From the cell containing the given text, extract its center point as (x, y) coordinate. 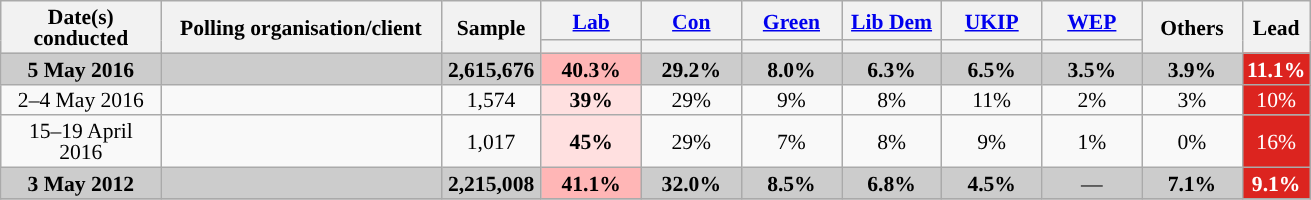
41.1% (591, 184)
7% (791, 142)
7.1% (1192, 184)
32.0% (691, 184)
6.3% (892, 68)
10% (1276, 100)
4.5% (992, 184)
16% (1276, 142)
3.9% (1192, 68)
2–4 May 2016 (81, 100)
Date(s)conducted (81, 27)
40.3% (591, 68)
WEP (1092, 20)
Green (791, 20)
39% (591, 100)
6.8% (892, 184)
0% (1192, 142)
1% (1092, 142)
3.5% (1092, 68)
UKIP (992, 20)
2,215,008 (491, 184)
1,017 (491, 142)
8.5% (791, 184)
45% (591, 142)
11.1% (1276, 68)
Sample (491, 27)
1,574 (491, 100)
3% (1192, 100)
2,615,676 (491, 68)
6.5% (992, 68)
5 May 2016 (81, 68)
Others (1192, 27)
29.2% (691, 68)
Lib Dem (892, 20)
3 May 2012 (81, 184)
Lead (1276, 27)
— (1092, 184)
Lab (591, 20)
2% (1092, 100)
9.1% (1276, 184)
15–19 April 2016 (81, 142)
11% (992, 100)
Polling organisation/client (301, 27)
Con (691, 20)
8.0% (791, 68)
